Locate the cell with the specified text and output its [X, Y] center coordinate. 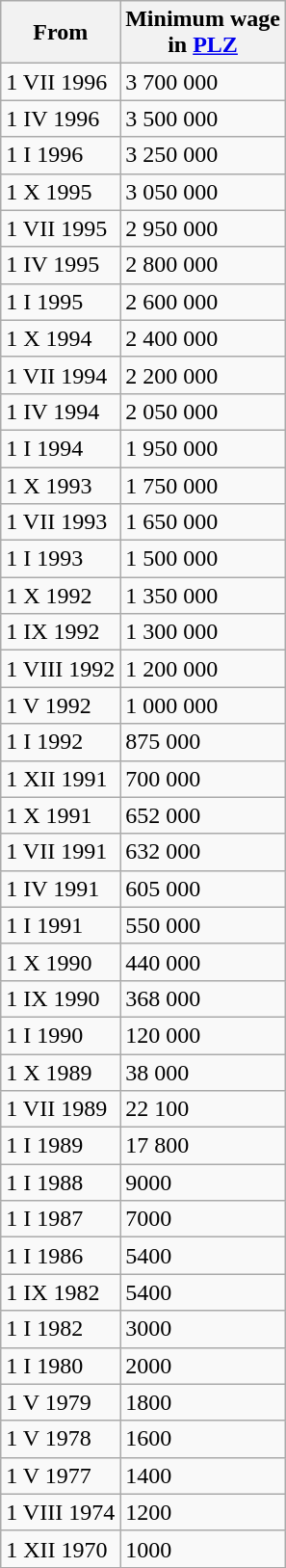
1 300 000 [203, 632]
700 000 [203, 779]
1 I 1995 [61, 302]
1 X 1995 [61, 192]
3 700 000 [203, 82]
1 XII 1991 [61, 779]
1 950 000 [203, 448]
1 X 1991 [61, 815]
1 IV 1995 [61, 265]
3 500 000 [203, 119]
1 IV 1991 [61, 889]
1 V 1978 [61, 1439]
1 650 000 [203, 522]
1 V 1992 [61, 705]
17 800 [203, 1146]
1 X 1992 [61, 596]
368 000 [203, 998]
2 400 000 [203, 338]
1 X 1994 [61, 338]
1 I 1989 [61, 1146]
440 000 [203, 962]
1 IX 1992 [61, 632]
1 I 1990 [61, 1035]
2 050 000 [203, 412]
1 200 000 [203, 669]
1000 [203, 1549]
1 X 1993 [61, 485]
7000 [203, 1219]
1 500 000 [203, 559]
120 000 [203, 1035]
2 800 000 [203, 265]
1 X 1989 [61, 1073]
38 000 [203, 1073]
1 I 1980 [61, 1366]
1 000 000 [203, 705]
1 XII 1970 [61, 1549]
632 000 [203, 852]
3 250 000 [203, 155]
1 X 1990 [61, 962]
1 I 1991 [61, 925]
550 000 [203, 925]
1 I 1996 [61, 155]
1 I 1987 [61, 1219]
3000 [203, 1329]
1 I 1994 [61, 448]
1 I 1988 [61, 1183]
From [61, 33]
3 050 000 [203, 192]
1 VII 1995 [61, 228]
1800 [203, 1402]
1 VII 1991 [61, 852]
2000 [203, 1366]
1 IV 1994 [61, 412]
Minimum wage in PLZ [203, 33]
875 000 [203, 742]
1 V 1979 [61, 1402]
1 I 1992 [61, 742]
1 V 1977 [61, 1475]
2 600 000 [203, 302]
1 VIII 1974 [61, 1512]
1 IX 1982 [61, 1292]
1 I 1993 [61, 559]
1 VII 1989 [61, 1109]
652 000 [203, 815]
22 100 [203, 1109]
1 VII 1996 [61, 82]
1 VIII 1992 [61, 669]
1 I 1982 [61, 1329]
1 IX 1990 [61, 998]
1200 [203, 1512]
1 IV 1996 [61, 119]
2 200 000 [203, 375]
1 VII 1993 [61, 522]
1 VII 1994 [61, 375]
2 950 000 [203, 228]
1 350 000 [203, 596]
9000 [203, 1183]
1 750 000 [203, 485]
605 000 [203, 889]
1600 [203, 1439]
1 I 1986 [61, 1256]
1400 [203, 1475]
